Search for the cell housing the specified text and yield its [x, y] center coordinate. 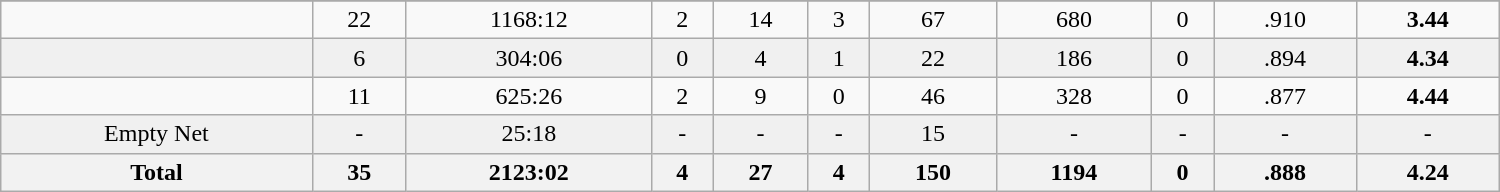
.910 [1286, 20]
67 [934, 20]
6 [359, 58]
Empty Net [156, 134]
1168:12 [528, 20]
3.44 [1428, 20]
150 [934, 172]
186 [1074, 58]
304:06 [528, 58]
4.24 [1428, 172]
.888 [1286, 172]
Total [156, 172]
4.34 [1428, 58]
2123:02 [528, 172]
680 [1074, 20]
4.44 [1428, 96]
25:18 [528, 134]
625:26 [528, 96]
1194 [1074, 172]
27 [760, 172]
14 [760, 20]
35 [359, 172]
46 [934, 96]
328 [1074, 96]
1 [839, 58]
.894 [1286, 58]
11 [359, 96]
3 [839, 20]
9 [760, 96]
.877 [1286, 96]
15 [934, 134]
